Find where the given text appears and provide that cell's center as [x, y] coordinate. 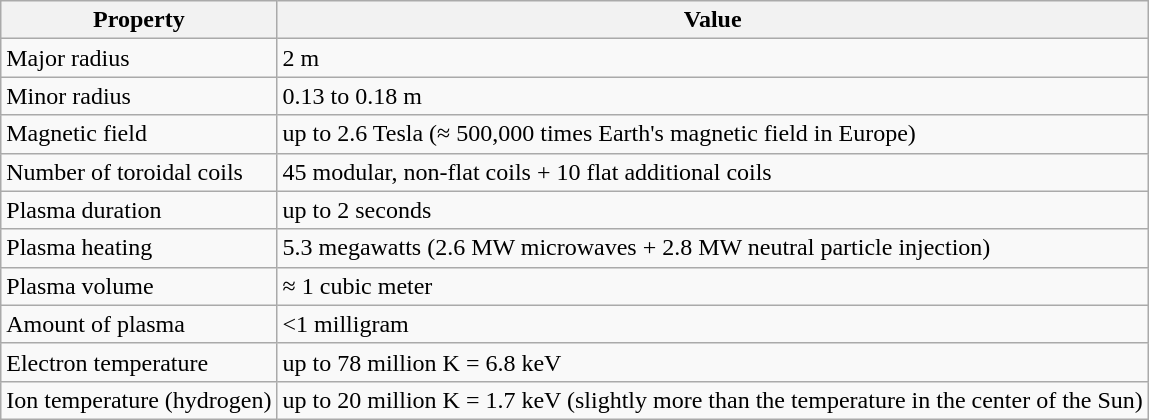
<1 milligram [712, 324]
Minor radius [139, 96]
Property [139, 20]
45 modular, non-flat coils + 10 flat additional coils [712, 172]
Magnetic field [139, 134]
Number of toroidal coils [139, 172]
up to 2.6 Tesla (≈ 500,000 times Earth's magnetic field in Europe) [712, 134]
up to 2 seconds [712, 210]
Amount of plasma [139, 324]
Major radius [139, 58]
Electron temperature [139, 362]
Value [712, 20]
Plasma volume [139, 286]
Ion temperature (hydrogen) [139, 400]
5.3 megawatts (2.6 MW microwaves + 2.8 MW neutral particle injection) [712, 248]
up to 20 million K = 1.7 keV (slightly more than the temperature in the center of the Sun) [712, 400]
2 m [712, 58]
≈ 1 cubic meter [712, 286]
0.13 to 0.18 m [712, 96]
up to 78 million K = 6.8 keV [712, 362]
Plasma heating [139, 248]
Plasma duration [139, 210]
